Scan for the cell matching the given text and deliver its [X, Y] coordinate at center. 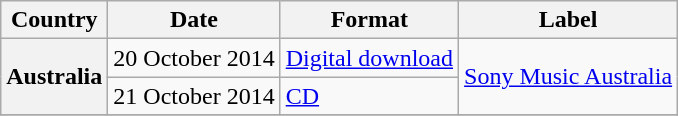
20 October 2014 [194, 58]
Label [568, 20]
CD [369, 96]
Australia [54, 77]
Format [369, 20]
21 October 2014 [194, 96]
Digital download [369, 58]
Date [194, 20]
Sony Music Australia [568, 77]
Country [54, 20]
